Locate the cell with the specified text and output its (x, y) center coordinate. 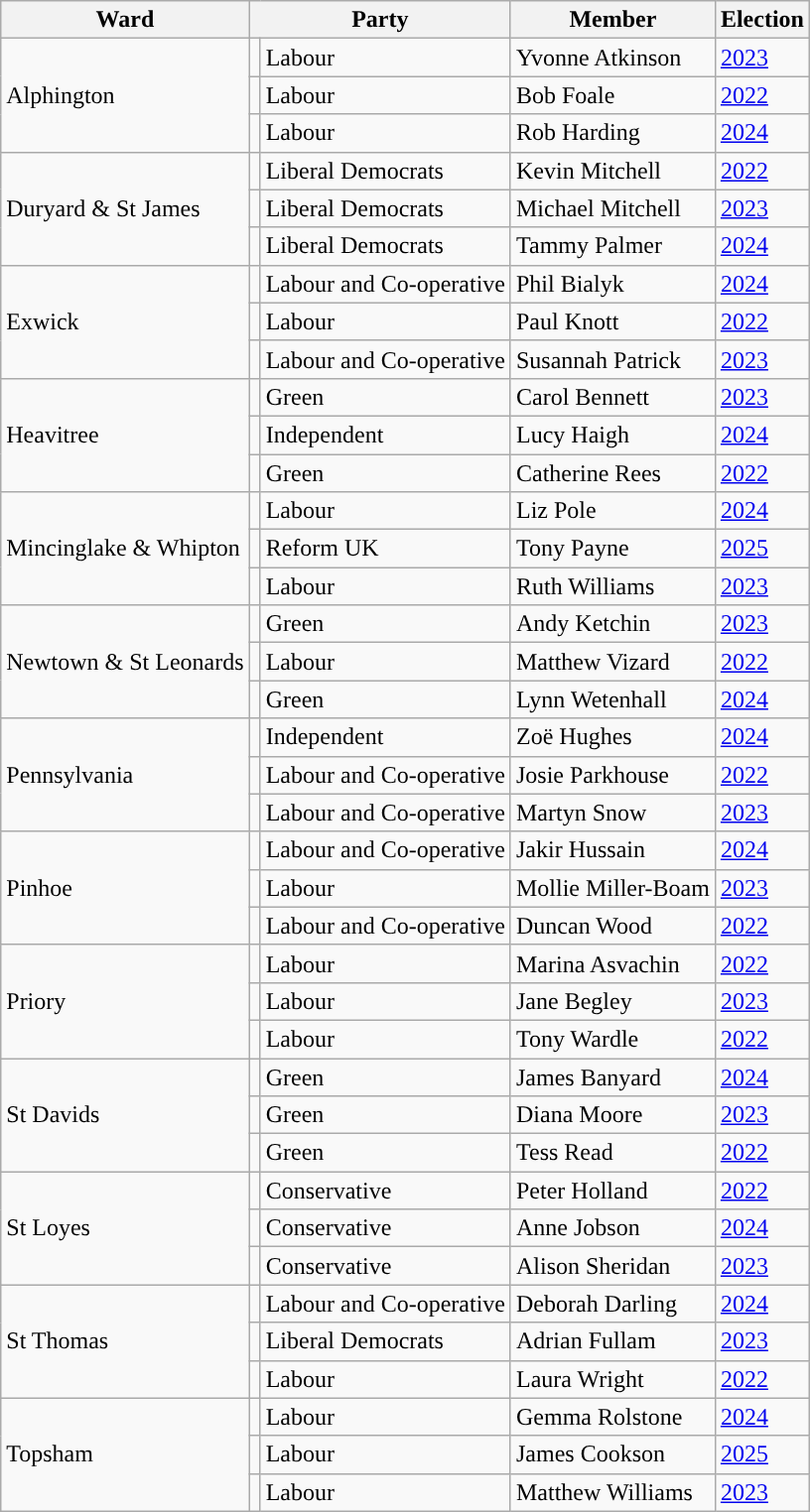
Bob Foale (612, 95)
Duncan Wood (612, 926)
Mollie Miller-Boam (612, 888)
St Davids (125, 1114)
Paul Knott (612, 321)
Peter Holland (612, 1191)
Tony Wardle (612, 1039)
Pinhoe (125, 888)
James Banyard (612, 1076)
Alison Sheridan (612, 1266)
Yvonne Atkinson (612, 58)
Matthew Williams (612, 1492)
Priory (125, 1001)
Marina Asvachin (612, 963)
Gemma Rolstone (612, 1417)
Carol Bennett (612, 397)
Adrian Fullam (612, 1341)
Election (762, 20)
Lucy Haigh (612, 435)
Exwick (125, 321)
Deborah Darling (612, 1304)
Zoë Hughes (612, 737)
Tammy Palmer (612, 246)
Alphington (125, 95)
Newtown & St Leonards (125, 662)
Susannah Patrick (612, 359)
Pennsylvania (125, 775)
Diana Moore (612, 1115)
James Cookson (612, 1454)
Josie Parkhouse (612, 775)
Andy Ketchin (612, 624)
Matthew Vizard (612, 662)
St Thomas (125, 1341)
Rob Harding (612, 133)
Laura Wright (612, 1379)
Michael Mitchell (612, 208)
Member (612, 20)
Lynn Wetenhall (612, 699)
Jane Begley (612, 1001)
Party (379, 20)
Catherine Rees (612, 473)
Ruth Williams (612, 586)
Ward (125, 20)
St Loyes (125, 1228)
Tony Payne (612, 549)
Reform UK (385, 549)
Phil Bialyk (612, 284)
Martyn Snow (612, 813)
Duryard & St James (125, 208)
Kevin Mitchell (612, 171)
Mincinglake & Whipton (125, 549)
Tess Read (612, 1153)
Topsham (125, 1454)
Heavitree (125, 435)
Liz Pole (612, 511)
Jakir Hussain (612, 850)
Anne Jobson (612, 1228)
